For the text-containing cell, return its midpoint in (x, y) coordinate format. 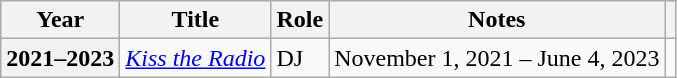
Year (60, 20)
Notes (497, 20)
Kiss the Radio (196, 58)
Role (300, 20)
2021–2023 (60, 58)
DJ (300, 58)
November 1, 2021 – June 4, 2023 (497, 58)
Title (196, 20)
